From the cell containing the given text, extract its center point as [x, y] coordinate. 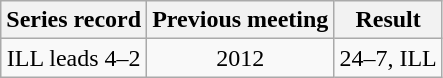
2012 [240, 58]
ILL leads 4–2 [74, 58]
24–7, ILL [388, 58]
Result [388, 20]
Previous meeting [240, 20]
Series record [74, 20]
